Detect which cell encompasses the target text, then output its [X, Y] center coordinate. 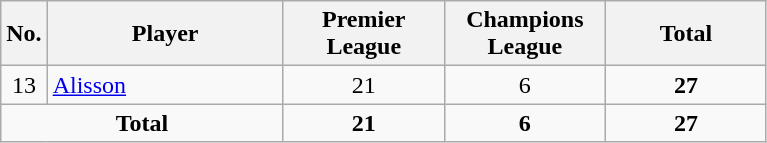
Player [165, 34]
13 [24, 85]
Champions League [524, 34]
No. [24, 34]
Alisson [165, 85]
Premier League [364, 34]
